For the text-containing cell, return its midpoint in (X, Y) coordinate format. 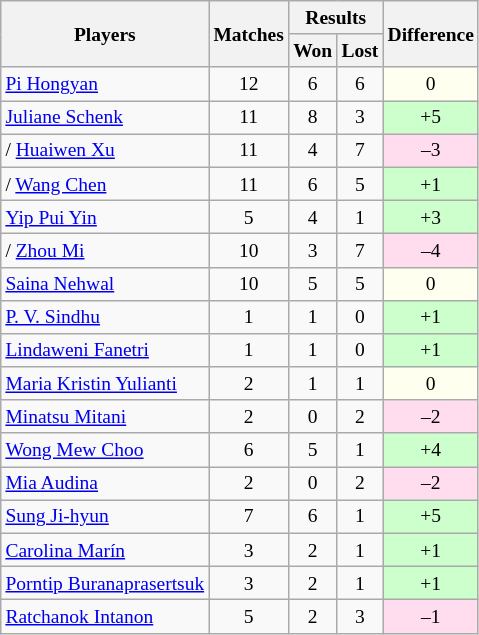
Juliane Schenk (105, 118)
12 (249, 84)
–3 (431, 150)
Carolina Marín (105, 550)
/ Wang Chen (105, 184)
Minatsu Mitani (105, 416)
Yip Pui Yin (105, 216)
/ Zhou Mi (105, 250)
Maria Kristin Yulianti (105, 384)
Results (335, 18)
Porntip Buranaprasertsuk (105, 584)
+4 (431, 450)
Pi Hongyan (105, 84)
–4 (431, 250)
Lindaweni Fanetri (105, 350)
+3 (431, 216)
Difference (431, 34)
Sung Ji-hyun (105, 516)
/ Huaiwen Xu (105, 150)
Players (105, 34)
Won (312, 50)
Wong Mew Choo (105, 450)
Saina Nehwal (105, 284)
Ratchanok Intanon (105, 616)
Matches (249, 34)
–1 (431, 616)
8 (312, 118)
Lost (360, 50)
Mia Audina (105, 484)
P. V. Sindhu (105, 316)
